Provide the [X, Y] coordinate of the cell's center where the given text is located.  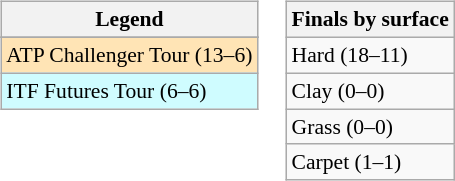
ITF Futures Tour (6–6) [129, 91]
Carpet (1–1) [370, 162]
Finals by surface [370, 20]
Hard (18–11) [370, 55]
Legend [129, 20]
ATP Challenger Tour (13–6) [129, 55]
Clay (0–0) [370, 91]
Grass (0–0) [370, 127]
